Return [x, y] of the center of cell containing provided text 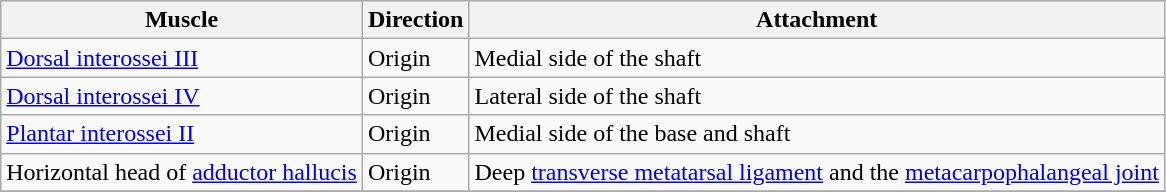
Medial side of the base and shaft [816, 134]
Medial side of the shaft [816, 58]
Dorsal interossei IV [182, 96]
Horizontal head of adductor hallucis [182, 172]
Deep transverse metatarsal ligament and the metacarpophalangeal joint [816, 172]
Lateral side of the shaft [816, 96]
Attachment [816, 20]
Plantar interossei II [182, 134]
Direction [416, 20]
Dorsal interossei III [182, 58]
Muscle [182, 20]
